Extract the [X, Y] coordinate from the center of the cell holding the provided text.  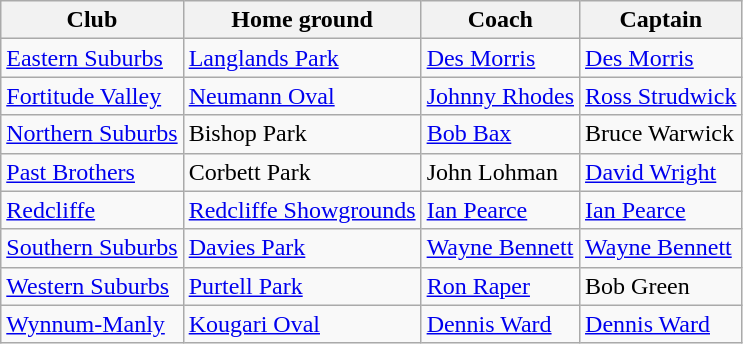
Captain [661, 20]
Ron Raper [500, 286]
Southern Suburbs [92, 248]
Western Suburbs [92, 286]
Davies Park [302, 248]
Past Brothers [92, 172]
Neumann Oval [302, 96]
Northern Suburbs [92, 134]
Purtell Park [302, 286]
Langlands Park [302, 58]
John Lohman [500, 172]
Redcliffe Showgrounds [302, 210]
Kougari Oval [302, 324]
David Wright [661, 172]
Bob Bax [500, 134]
Club [92, 20]
Eastern Suburbs [92, 58]
Bruce Warwick [661, 134]
Ross Strudwick [661, 96]
Coach [500, 20]
Redcliffe [92, 210]
Bishop Park [302, 134]
Wynnum-Manly [92, 324]
Corbett Park [302, 172]
Johnny Rhodes [500, 96]
Bob Green [661, 286]
Fortitude Valley [92, 96]
Home ground [302, 20]
